Locate the cell with the specified text and output its [X, Y] center coordinate. 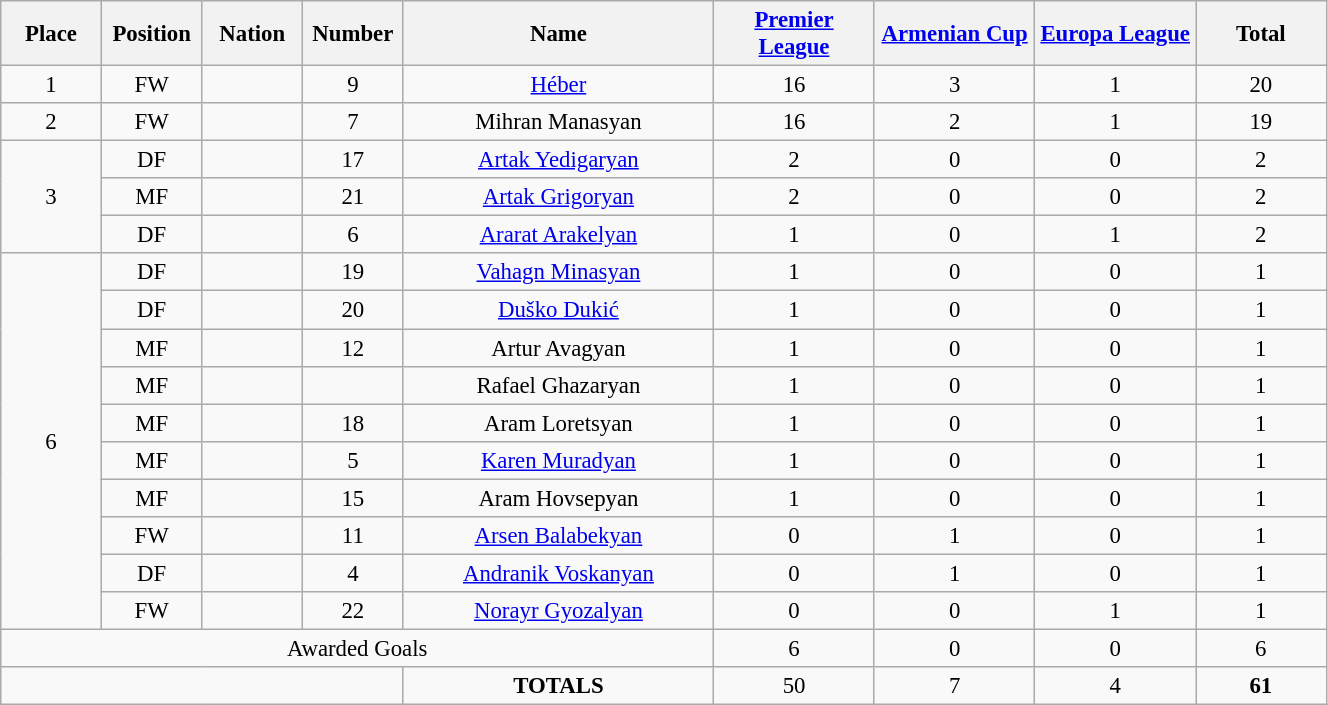
Europa League [1116, 34]
Andranik Voskanyan [558, 573]
Position [152, 34]
Karen Muradyan [558, 460]
Number [354, 34]
Rafael Ghazaryan [558, 385]
Arsen Balabekyan [558, 536]
Norayr Gyozalyan [558, 611]
Héber [558, 85]
Aram Hovsepyan [558, 498]
TOTALS [558, 686]
Duško Dukić [558, 310]
Nation [252, 34]
Name [558, 34]
22 [354, 611]
Artak Grigoryan [558, 197]
Place [52, 34]
Mihran Manasyan [558, 122]
Vahagn Minasyan [558, 273]
Artur Avagyan [558, 348]
Artak Yedigaryan [558, 160]
15 [354, 498]
9 [354, 85]
50 [794, 686]
11 [354, 536]
Armenian Cup [954, 34]
21 [354, 197]
18 [354, 423]
61 [1262, 686]
5 [354, 460]
Premier League [794, 34]
Awarded Goals [358, 648]
Total [1262, 34]
Aram Loretsyan [558, 423]
12 [354, 348]
Ararat Arakelyan [558, 235]
17 [354, 160]
